Extract the (x, y) coordinate from the center of the cell holding the provided text.  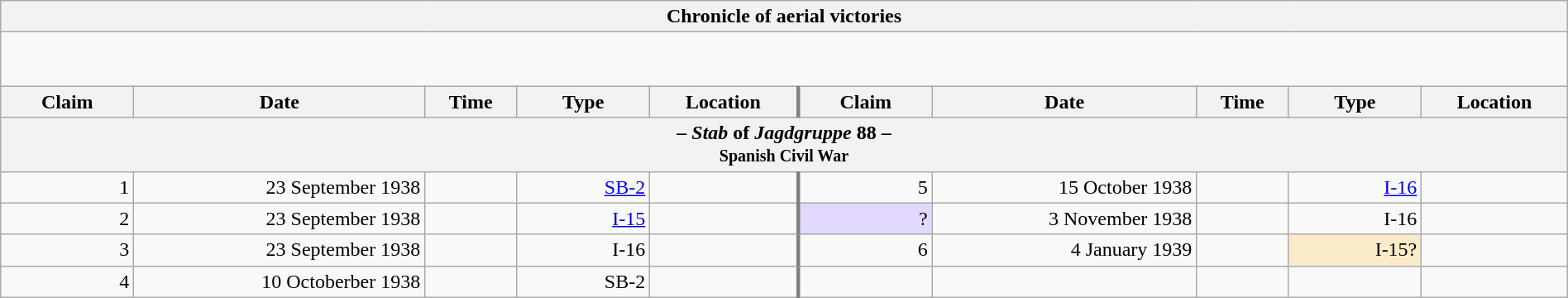
1 (68, 187)
4 (68, 281)
3 (68, 250)
2 (68, 219)
I-15? (1355, 250)
3 November 1938 (1064, 219)
6 (865, 250)
? (865, 219)
4 January 1939 (1064, 250)
10 Octoberber 1938 (280, 281)
– Stab of Jagdgruppe 88 –Spanish Civil War (784, 144)
15 October 1938 (1064, 187)
I-15 (584, 219)
Chronicle of aerial victories (784, 17)
5 (865, 187)
